Identify which cell holds the provided text, then report its (X, Y) central coordinate. 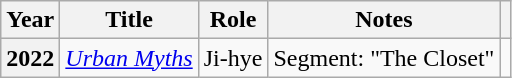
Title (129, 20)
Urban Myths (129, 58)
Role (233, 20)
Year (30, 20)
Ji-hye (233, 58)
Segment: "The Closet" (384, 58)
2022 (30, 58)
Notes (384, 20)
